Identify which cell holds the provided text, then report its (x, y) central coordinate. 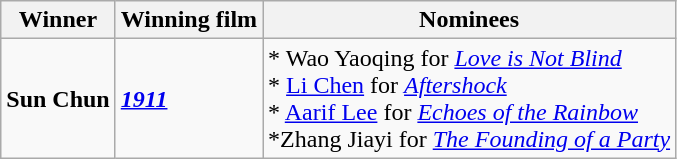
* Wao Yaoqing for Love is Not Blind * Li Chen for Aftershock * Aarif Lee for Echoes of the Rainbow *Zhang Jiayi for The Founding of a Party (470, 98)
1911 (188, 98)
Winner (58, 20)
Winning film (188, 20)
Nominees (470, 20)
Sun Chun (58, 98)
